Locate the cell with the specified text and output its [X, Y] center coordinate. 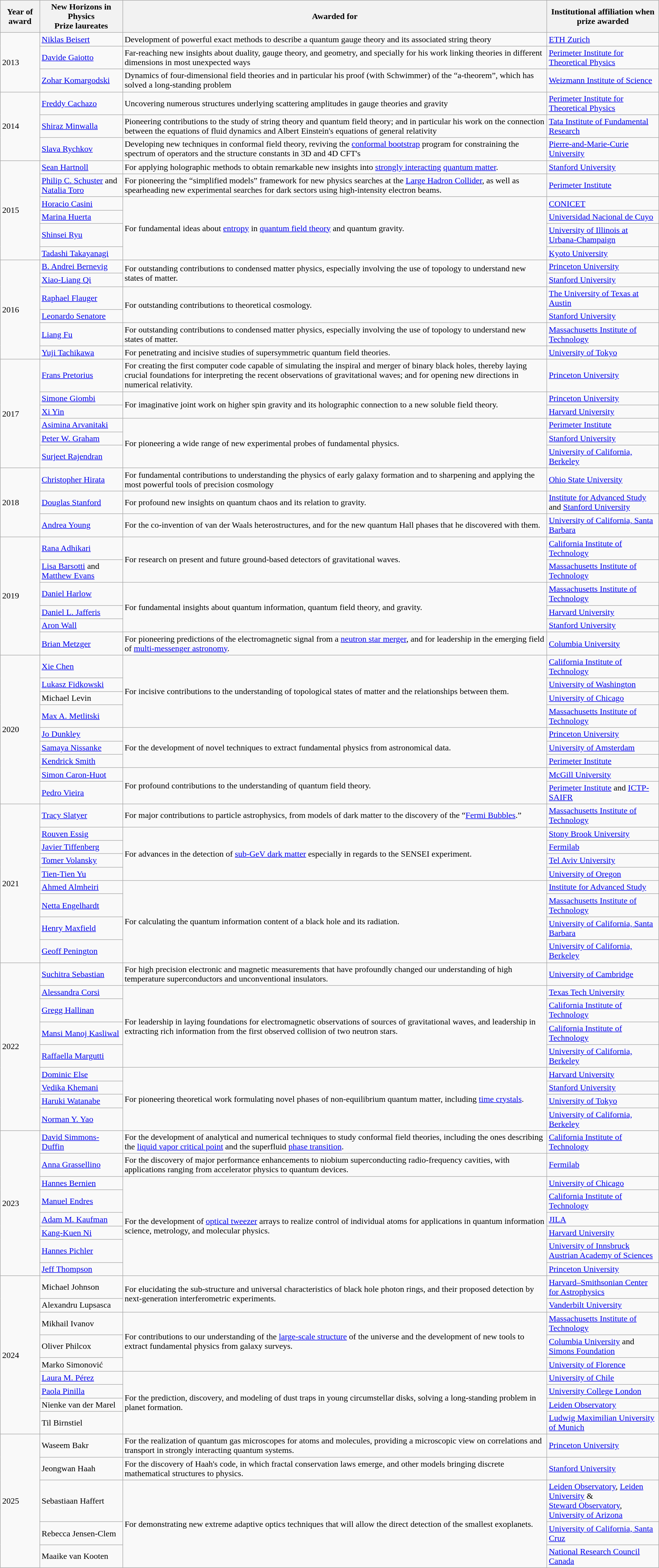
Douglas Stanford [81, 502]
University of Washington [603, 685]
Mansi Manoj Kasliwal [81, 1033]
Dominic Else [81, 1074]
2025 [20, 1501]
For demonstrating new extreme adaptive optics techniques that will allow the direct detection of the smallest exoplanets. [334, 1524]
Christopher Hirata [81, 479]
Daniel L. Jafferis [81, 612]
Development of powerful exact methods to describe a quantum gauge theory and its associated string theory [334, 39]
Simon Caron-Huot [81, 774]
For advances in the detection of sub-GeV dark matter especially in regards to the SENSEI experiment. [334, 853]
Kang-Kuen Ni [81, 1233]
Shinsei Ryu [81, 235]
Slava Rychkov [81, 149]
Vedika Khemani [81, 1087]
2021 [20, 883]
For profound contributions to the understanding of quantum field theory. [334, 786]
Leiden Observatory, Leiden University &Steward Observatory, University of Arizona [603, 1501]
University College London [603, 1391]
Jeongwan Haah [81, 1468]
Kyoto University [603, 253]
Tien-Tien Yu [81, 874]
Simone Giombi [81, 398]
Sebastiaan Haffert [81, 1501]
2014 [20, 126]
For imaginative joint work on higher spin gravity and its holographic connection to a new soluble field theory. [334, 405]
ETH Zurich [603, 39]
B. Andrei Bernevig [81, 267]
Ahmed Almheiri [81, 887]
Niklas Beisert [81, 39]
JILA [603, 1219]
Til Birnstiel [81, 1423]
For the development of novel techniques to extract fundamental physics from astronomical data. [334, 748]
For fundamental insights about quantum information, quantum field theory, and gravity. [334, 607]
For pioneering theoretical work formulating novel phases of non-equilibrium quantum matter, including time crystals. [334, 1099]
The University of Texas at Austin [603, 298]
Weizmann Institute of Science [603, 80]
Year of award [20, 17]
Jo Dunkley [81, 734]
Marko Simonović [81, 1364]
University of California, Santa Cruz [603, 1533]
2024 [20, 1355]
New Horizons in Physics Prize laureates [81, 17]
Institute for Advanced Study [603, 887]
Tracy Slatyer [81, 815]
Rebecca Jensen-Clem [81, 1533]
Harvard–Smithsonian Center for Astrophysics [603, 1287]
Awarded for [334, 17]
Xie Chen [81, 666]
Institute for Advanced Study and Stanford University [603, 502]
2016 [20, 310]
2018 [20, 502]
Rana Adhikari [81, 548]
Pedro Vieira [81, 792]
McGill University [603, 774]
Michael Johnson [81, 1287]
For outstanding contributions to theoretical cosmology. [334, 305]
Alessandra Corsi [81, 992]
Lisa Barsotti and Matthew Evans [81, 571]
Tel Aviv University [603, 861]
2015 [20, 210]
Xiao-Liang Qi [81, 280]
2023 [20, 1203]
Columbia University and Simons Foundation [603, 1346]
Hannes Pichler [81, 1251]
Samaya Nissanke [81, 748]
David Simmons-Duffin [81, 1142]
National Research Council Canada [603, 1556]
Rouven Essig [81, 833]
For applying holographic methods to obtain remarkable new insights into strongly interacting quantum matter. [334, 167]
Davide Gaiotto [81, 58]
University of Chile [603, 1378]
Nienke van der Marel [81, 1405]
Kendrick Smith [81, 761]
For penetrating and incisive studies of supersymmetric quantum field theories. [334, 353]
For calculating the quantum information content of a black hole and its radiation. [334, 922]
Columbia University [603, 644]
Sean Hartnoll [81, 167]
Philip C. Schuster and Natalia Toro [81, 185]
Maaike van Kooten [81, 1556]
Liang Fu [81, 334]
Mikhail Ivanov [81, 1323]
Michael Levin [81, 698]
Xi Yin [81, 412]
For pioneering a wide range of new experimental probes of fundamental physics. [334, 443]
Leonardo Senatore [81, 316]
For profound new insights on quantum chaos and its relation to gravity. [334, 502]
Brian Metzger [81, 644]
For research on present and future ground-based detectors of gravitational waves. [334, 560]
Netta Engelhardt [81, 906]
Yuji Tachikawa [81, 353]
Freddy Cachazo [81, 103]
University of Illinois at Urbana-Champaign [603, 235]
Anna Grassellino [81, 1165]
Shiraz Minwalla [81, 126]
Dynamics of four-dimensional field theories and in particular his proof (with Schwimmer) of the “a-theorem”, which has solved a long-standing problem [334, 80]
Raffaella Margutti [81, 1056]
Hannes Bernien [81, 1183]
Norman Y. Yao [81, 1119]
University of Florence [603, 1364]
2019 [20, 596]
Peter W. Graham [81, 438]
University of Cambridge [603, 974]
Zohar Komargodski [81, 80]
Universidad Nacional de Cuyo [603, 217]
Haruki Watanabe [81, 1101]
Leiden Observatory [603, 1405]
Daniel Harlow [81, 594]
For fundamental ideas about entropy in quantum field theory and quantum gravity. [334, 228]
2017 [20, 414]
Ohio State University [603, 479]
Oliver Philcox [81, 1346]
Pierre-and-Marie-Curie University [603, 149]
Waseem Bakr [81, 1446]
Gregg Hallinan [81, 1010]
Alexandru Lupsasca [81, 1305]
Adam M. Kaufman [81, 1219]
Javier Tiffenberg [81, 847]
For incisive contributions to the understanding of topological states of matter and the relationships between them. [334, 691]
Tata Institute of Fundamental Research [603, 126]
University of Amsterdam [603, 748]
2013 [20, 62]
Manuel Endres [81, 1201]
2022 [20, 1047]
Frans Pretorius [81, 375]
Max A. Metlitski [81, 716]
Marina Huerta [81, 217]
For the prediction, discovery, and modeling of dust traps in young circumstellar disks, solving a long-standing problem in planet formation. [334, 1402]
Lukasz Fidkowski [81, 685]
Jeff Thompson [81, 1269]
2020 [20, 730]
Andrea Young [81, 525]
Tadashi Takayanagi [81, 253]
Henry Maxfield [81, 928]
Asimina Arvanitaki [81, 425]
Aron Wall [81, 626]
For the co-invention of van der Waals heterostructures, and for the new quantum Hall phases that he discovered with them. [334, 525]
Vanderbilt University [603, 1305]
For major contributions to particle astrophysics, from models of dark matter to the discovery of the “Fermi Bubbles.” [334, 815]
For the discovery of Haah's code, in which fractal conservation laws emerge, and other models bringing discrete mathematical structures to physics. [334, 1468]
Laura M. Pérez [81, 1378]
CONICET [603, 203]
Paola Pinilla [81, 1391]
University of Oregon [603, 874]
Suchitra Sebastian [81, 974]
Institutional affiliation when prize awarded [603, 17]
University of Innsbruck Austrian Academy of Sciences [603, 1251]
Surjeet Rajendran [81, 457]
Perimeter Institute and ICTP-SAIFR [603, 792]
Ludwig Maximilian University of Munich [603, 1423]
Geoff Penington [81, 951]
Uncovering numerous structures underlying scattering amplitudes in gauge theories and gravity [334, 103]
Horacio Casini [81, 203]
Tomer Volansky [81, 861]
Raphael Flauger [81, 298]
Stony Brook University [603, 833]
Texas Tech University [603, 992]
